Detect which cell encompasses the target text, then output its (X, Y) center coordinate. 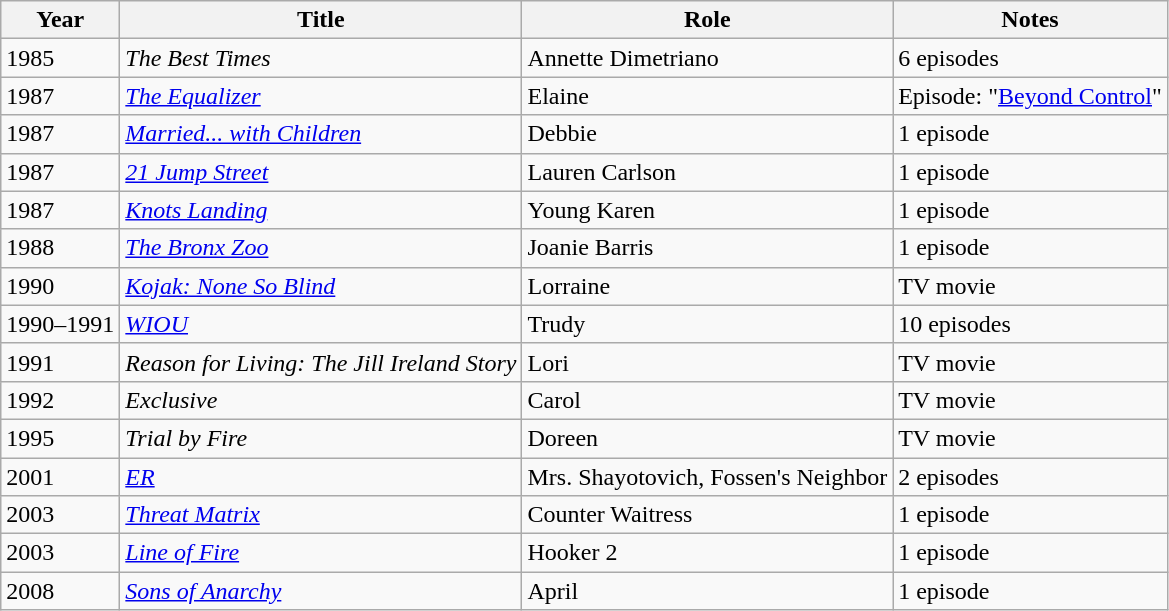
WIOU (321, 324)
Line of Fire (321, 553)
The Best Times (321, 58)
10 episodes (1030, 324)
1995 (60, 438)
Counter Waitress (708, 515)
21 Jump Street (321, 172)
Knots Landing (321, 210)
Exclusive (321, 400)
Annette Dimetriano (708, 58)
2 episodes (1030, 477)
1990 (60, 286)
The Equalizer (321, 96)
2001 (60, 477)
Hooker 2 (708, 553)
Debbie (708, 134)
Carol (708, 400)
Doreen (708, 438)
Threat Matrix (321, 515)
Title (321, 20)
Lori (708, 362)
The Bronx Zoo (321, 248)
1991 (60, 362)
Young Karen (708, 210)
1985 (60, 58)
April (708, 591)
Trudy (708, 324)
Kojak: None So Blind (321, 286)
Lauren Carlson (708, 172)
Episode: "Beyond Control" (1030, 96)
Elaine (708, 96)
1988 (60, 248)
1990–1991 (60, 324)
Lorraine (708, 286)
Sons of Anarchy (321, 591)
Married... with Children (321, 134)
Role (708, 20)
Joanie Barris (708, 248)
Notes (1030, 20)
6 episodes (1030, 58)
Mrs. Shayotovich, Fossen's Neighbor (708, 477)
Year (60, 20)
ER (321, 477)
1992 (60, 400)
Trial by Fire (321, 438)
2008 (60, 591)
Reason for Living: The Jill Ireland Story (321, 362)
